Search for the cell housing the specified text and yield its [X, Y] center coordinate. 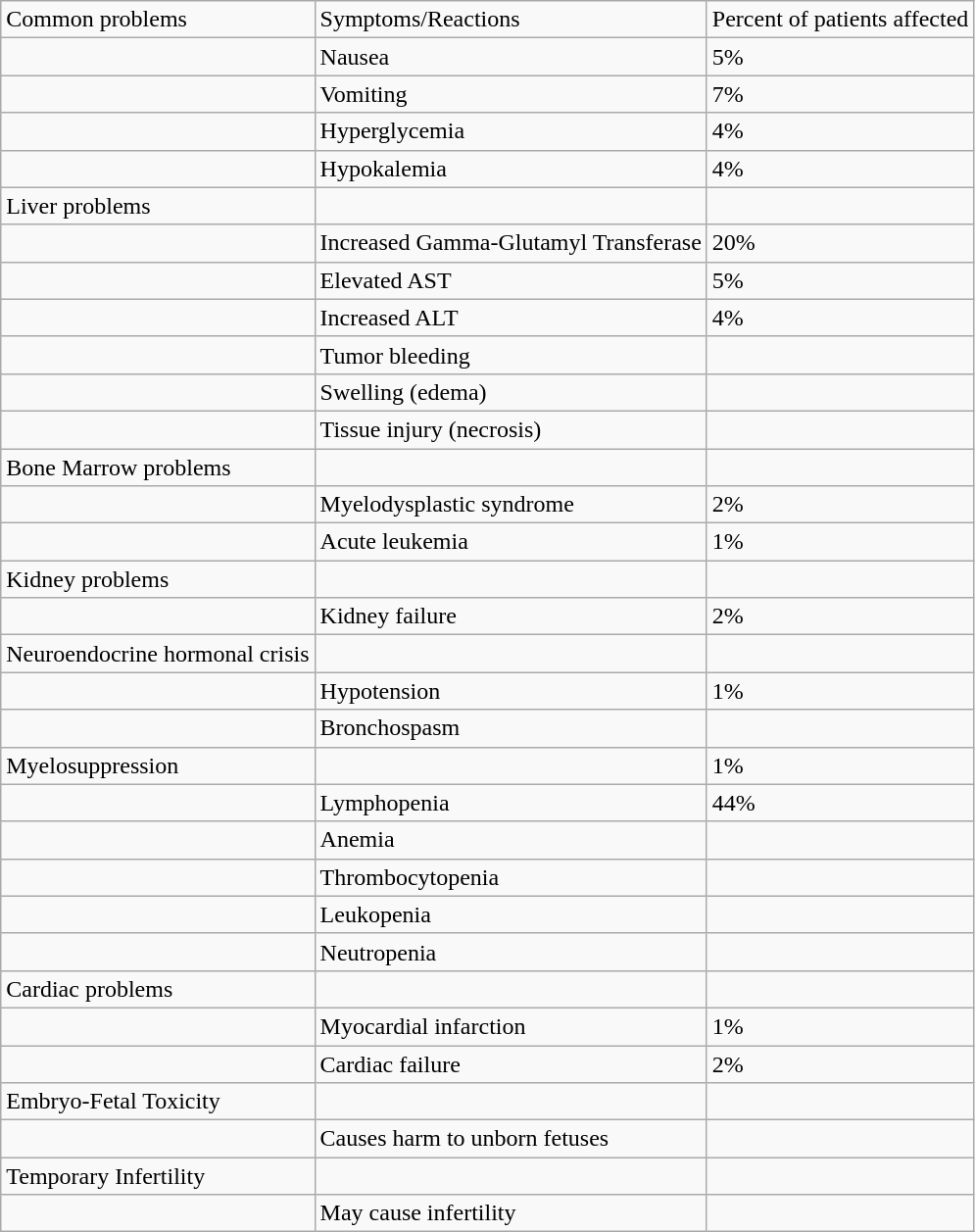
Lymphopenia [511, 803]
Bone Marrow problems [158, 468]
Causes harm to unborn fetuses [511, 1139]
Temporary Infertility [158, 1176]
Hypotension [511, 691]
Liver problems [158, 206]
Leukopenia [511, 914]
Swelling (edema) [511, 392]
Neutropenia [511, 952]
44% [841, 803]
Increased Gamma-Glutamyl Transferase [511, 243]
Cardiac problems [158, 989]
Common problems [158, 20]
Thrombocytopenia [511, 877]
Elevated AST [511, 280]
Hypokalemia [511, 169]
Acute leukemia [511, 542]
Neuroendocrine hormonal crisis [158, 654]
Bronchospasm [511, 728]
Anemia [511, 840]
Myocardial infarction [511, 1026]
Myelodysplastic syndrome [511, 505]
Tumor bleeding [511, 355]
Cardiac failure [511, 1063]
Increased ALT [511, 318]
7% [841, 94]
Percent of patients affected [841, 20]
Symptoms/Reactions [511, 20]
Embryo-Fetal Toxicity [158, 1102]
Nausea [511, 57]
20% [841, 243]
Kidney problems [158, 579]
Hyperglycemia [511, 131]
May cause infertility [511, 1213]
Myelosuppression [158, 765]
Vomiting [511, 94]
Kidney failure [511, 616]
Tissue injury (necrosis) [511, 429]
